Output the [X, Y] coordinate of the center of the cell containing the given text.  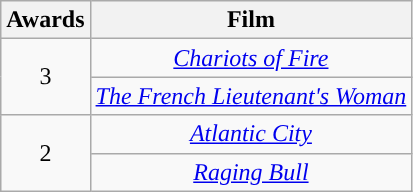
Chariots of Fire [251, 58]
Raging Bull [251, 172]
The French Lieutenant's Woman [251, 96]
Film [251, 20]
3 [46, 77]
Atlantic City [251, 134]
Awards [46, 20]
2 [46, 153]
